Determine the [X, Y] coordinate at the center of the cell enclosing the given text.  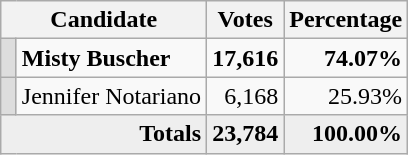
23,784 [246, 134]
Jennifer Notariano [111, 96]
17,616 [246, 58]
100.00% [346, 134]
Candidate [104, 20]
25.93% [346, 96]
Misty Buscher [111, 58]
Percentage [346, 20]
6,168 [246, 96]
Votes [246, 20]
Totals [104, 134]
74.07% [346, 58]
